Output the [x, y] coordinate of the center of the cell containing the given text.  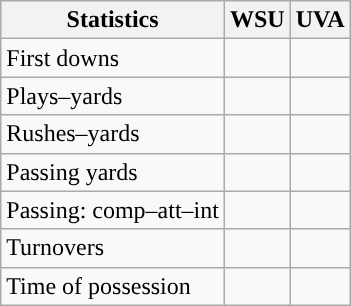
Passing yards [113, 172]
Statistics [113, 20]
Rushes–yards [113, 134]
WSU [257, 20]
UVA [320, 20]
Time of possession [113, 286]
First downs [113, 58]
Turnovers [113, 248]
Plays–yards [113, 96]
Passing: comp–att–int [113, 210]
